From the cell containing the given text, extract its center point as [x, y] coordinate. 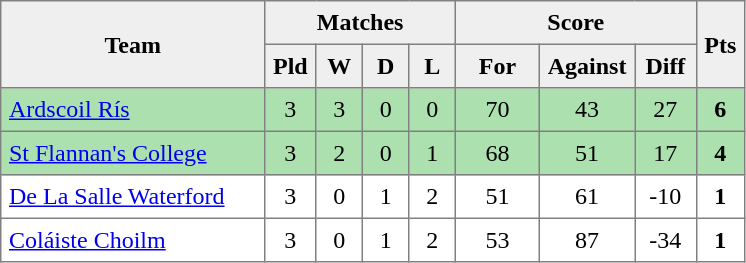
70 [497, 110]
61 [586, 197]
St Flannan's College [133, 153]
L [432, 66]
6 [720, 110]
Matches [360, 23]
Team [133, 44]
De La Salle Waterford [133, 197]
Against [586, 66]
87 [586, 240]
27 [666, 110]
Score [576, 23]
Ardscoil Rís [133, 110]
17 [666, 153]
-10 [666, 197]
W [339, 66]
Pts [720, 44]
Diff [666, 66]
For [497, 66]
68 [497, 153]
53 [497, 240]
43 [586, 110]
Pld [290, 66]
Coláiste Choilm [133, 240]
-34 [666, 240]
D [385, 66]
4 [720, 153]
